From the cell containing the given text, extract its center point as (x, y) coordinate. 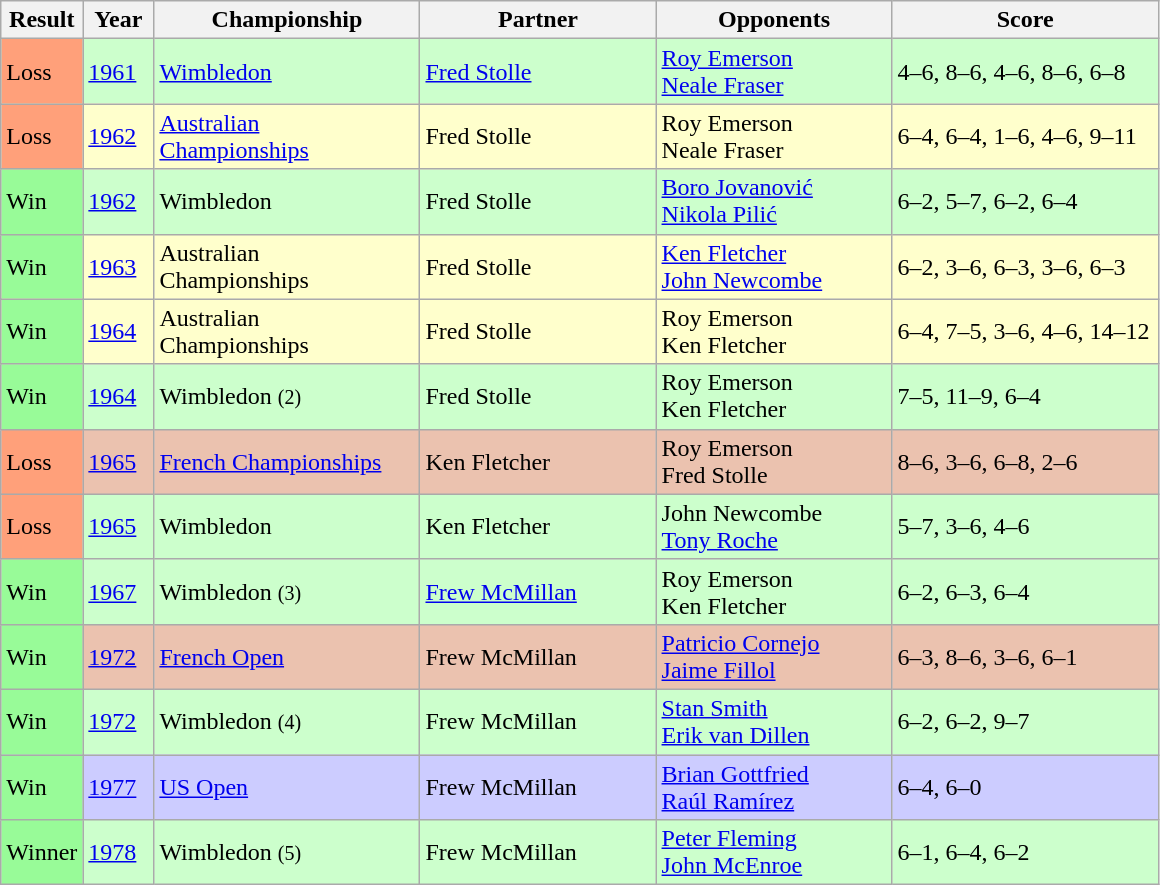
Year (118, 20)
US Open (287, 786)
Brian Gottfried Raúl Ramírez (774, 786)
French Championships (287, 462)
Winner (42, 852)
Wimbledon (4) (287, 722)
Patricio Cornejo Jaime Fillol (774, 656)
8–6, 3–6, 6–8, 2–6 (1025, 462)
Wimbledon (2) (287, 396)
Ken Fletcher John Newcombe (774, 266)
6–2, 5–7, 6–2, 6–4 (1025, 202)
Partner (538, 20)
6–4, 7–5, 3–6, 4–6, 14–12 (1025, 332)
1961 (118, 72)
1963 (118, 266)
7–5, 11–9, 6–4 (1025, 396)
Opponents (774, 20)
6–4, 6–4, 1–6, 4–6, 9–11 (1025, 136)
6–4, 6–0 (1025, 786)
4–6, 8–6, 4–6, 8–6, 6–8 (1025, 72)
1977 (118, 786)
Wimbledon (5) (287, 852)
6–1, 6–4, 6–2 (1025, 852)
Score (1025, 20)
6–3, 8–6, 3–6, 6–1 (1025, 656)
Boro Jovanović Nikola Pilić (774, 202)
French Open (287, 656)
John Newcombe Tony Roche (774, 526)
Roy Emerson Fred Stolle (774, 462)
5–7, 3–6, 4–6 (1025, 526)
6–2, 3–6, 6–3, 3–6, 6–3 (1025, 266)
1967 (118, 592)
6–2, 6–3, 6–4 (1025, 592)
1978 (118, 852)
Result (42, 20)
Championship (287, 20)
Wimbledon (3) (287, 592)
6–2, 6–2, 9–7 (1025, 722)
Peter Fleming John McEnroe (774, 852)
Stan Smith Erik van Dillen (774, 722)
